Capture the cell that displays the provided text and extract its (x, y) central coordinate. 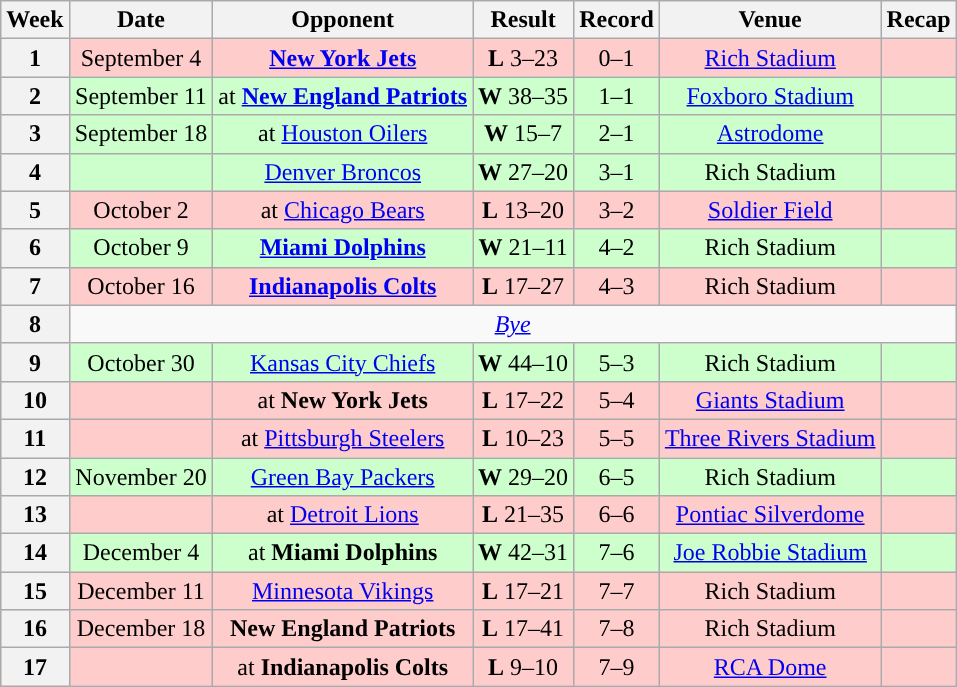
L 17–21 (524, 591)
7–7 (617, 591)
Giants Stadium (770, 400)
at Detroit Lions (343, 515)
0–1 (617, 58)
5–5 (617, 438)
4 (35, 172)
Pontiac Silverdome (770, 515)
October 2 (141, 210)
4–2 (617, 248)
8 (35, 324)
W 29–20 (524, 477)
6–5 (617, 477)
14 (35, 553)
13 (35, 515)
L 17–41 (524, 629)
9 (35, 362)
7–6 (617, 553)
L 9–10 (524, 667)
7–9 (617, 667)
6–6 (617, 515)
L 21–35 (524, 515)
at Miami Dolphins (343, 553)
5–3 (617, 362)
December 18 (141, 629)
2 (35, 96)
December 4 (141, 553)
5–4 (617, 400)
Joe Robbie Stadium (770, 553)
15 (35, 591)
October 9 (141, 248)
L 10–23 (524, 438)
at Houston Oilers (343, 134)
W 21–11 (524, 248)
L 3–23 (524, 58)
Week (35, 20)
W 42–31 (524, 553)
New England Patriots (343, 629)
L 17–22 (524, 400)
Date (141, 20)
Venue (770, 20)
Astrodome (770, 134)
Soldier Field (770, 210)
5 (35, 210)
Denver Broncos (343, 172)
W 15–7 (524, 134)
17 (35, 667)
4–3 (617, 286)
7 (35, 286)
Minnesota Vikings (343, 591)
W 44–10 (524, 362)
Bye (512, 324)
W 38–35 (524, 96)
Miami Dolphins (343, 248)
12 (35, 477)
New York Jets (343, 58)
11 (35, 438)
3–1 (617, 172)
10 (35, 400)
Foxboro Stadium (770, 96)
16 (35, 629)
2–1 (617, 134)
at Chicago Bears (343, 210)
December 11 (141, 591)
Green Bay Packers (343, 477)
1 (35, 58)
October 16 (141, 286)
at Pittsburgh Steelers (343, 438)
Opponent (343, 20)
RCA Dome (770, 667)
at New York Jets (343, 400)
Three Rivers Stadium (770, 438)
Indianapolis Colts (343, 286)
Kansas City Chiefs (343, 362)
1–1 (617, 96)
3–2 (617, 210)
Recap (918, 20)
Result (524, 20)
October 30 (141, 362)
September 18 (141, 134)
W 27–20 (524, 172)
7–8 (617, 629)
L 13–20 (524, 210)
3 (35, 134)
September 4 (141, 58)
L 17–27 (524, 286)
Record (617, 20)
September 11 (141, 96)
6 (35, 248)
November 20 (141, 477)
at New England Patriots (343, 96)
at Indianapolis Colts (343, 667)
